Return the [X, Y] coordinate for the center point of the cell that contains the specified text.  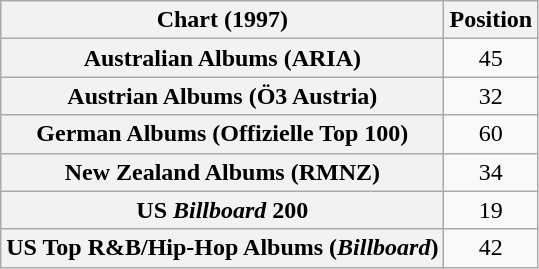
Chart (1997) [222, 20]
45 [491, 58]
34 [491, 172]
19 [491, 210]
42 [491, 248]
New Zealand Albums (RMNZ) [222, 172]
Austrian Albums (Ö3 Austria) [222, 96]
Australian Albums (ARIA) [222, 58]
Position [491, 20]
60 [491, 134]
US Top R&B/Hip-Hop Albums (Billboard) [222, 248]
German Albums (Offizielle Top 100) [222, 134]
32 [491, 96]
US Billboard 200 [222, 210]
